From the cell containing the given text, extract its center point as (x, y) coordinate. 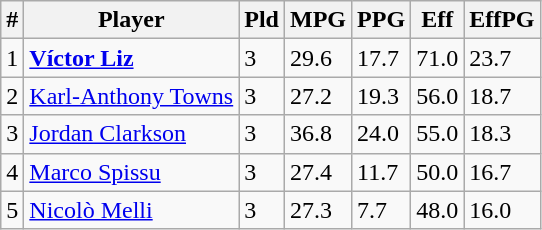
48.0 (438, 210)
24.0 (382, 134)
16.7 (502, 172)
19.3 (382, 96)
36.8 (318, 134)
7.7 (382, 210)
56.0 (438, 96)
1 (12, 58)
Player (132, 20)
27.2 (318, 96)
50.0 (438, 172)
29.6 (318, 58)
27.3 (318, 210)
Jordan Clarkson (132, 134)
MPG (318, 20)
27.4 (318, 172)
Nicolò Melli (132, 210)
18.7 (502, 96)
18.3 (502, 134)
Eff (438, 20)
PPG (382, 20)
5 (12, 210)
Víctor Liz (132, 58)
2 (12, 96)
Marco Spissu (132, 172)
Pld (262, 20)
23.7 (502, 58)
17.7 (382, 58)
71.0 (438, 58)
EffPG (502, 20)
55.0 (438, 134)
Karl-Anthony Towns (132, 96)
11.7 (382, 172)
4 (12, 172)
# (12, 20)
16.0 (502, 210)
